Find where the given text appears and provide that cell's center as [X, Y] coordinate. 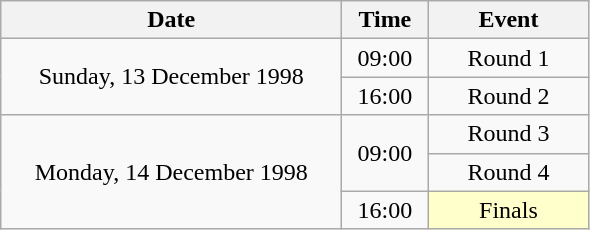
Time [385, 20]
Sunday, 13 December 1998 [172, 77]
Round 1 [508, 58]
Date [172, 20]
Monday, 14 December 1998 [172, 172]
Round 4 [508, 172]
Round 3 [508, 134]
Finals [508, 210]
Event [508, 20]
Round 2 [508, 96]
